Output the [X, Y] coordinate of the center of the cell containing the given text.  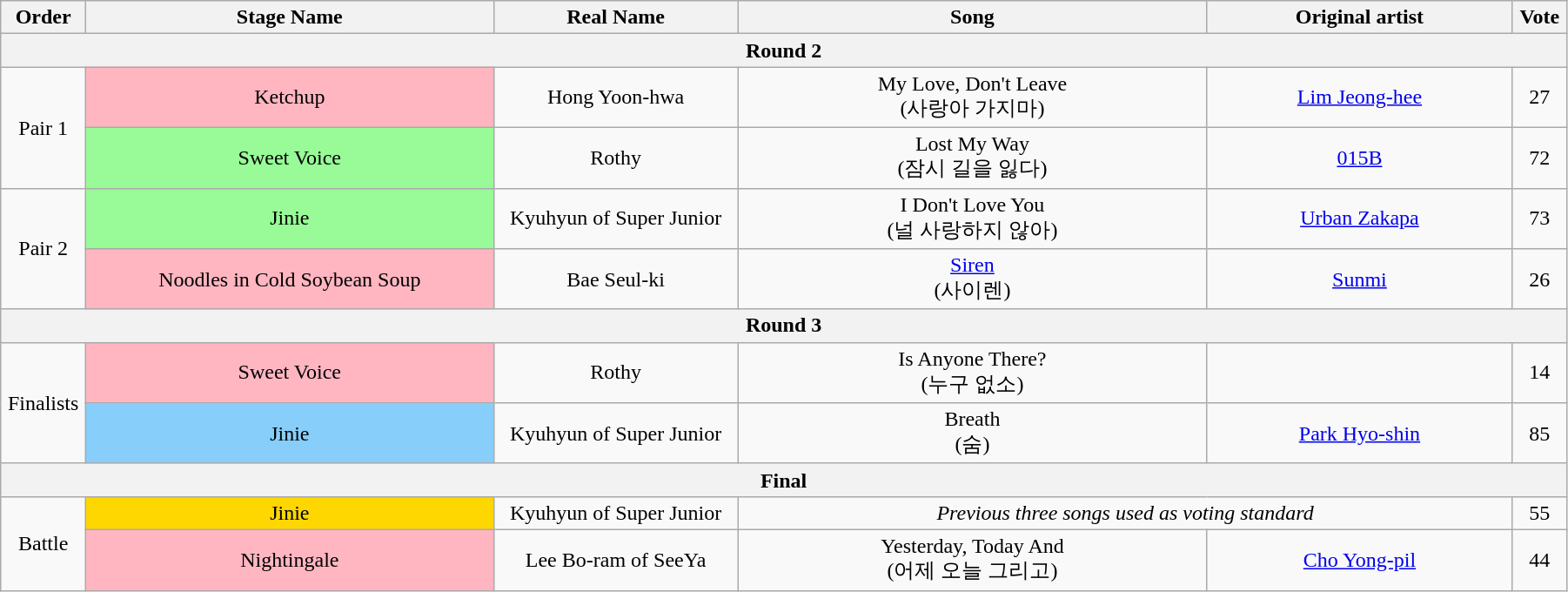
Park Hyo-shin [1359, 434]
Lee Bo-ram of SeeYa [616, 560]
Stage Name [290, 17]
Original artist [1359, 17]
Final [784, 480]
72 [1539, 158]
Nightingale [290, 560]
Round 2 [784, 50]
Hong Yoon-hwa [616, 98]
My Love, Don't Leave(사랑아 가지마) [973, 98]
I Don't Love You(널 사랑하지 않아) [973, 219]
Noodles in Cold Soybean Soup [290, 279]
Lim Jeong-hee [1359, 98]
Yesterday, Today And(어제 오늘 그리고) [973, 560]
Order [44, 17]
27 [1539, 98]
55 [1539, 513]
Finalists [44, 402]
44 [1539, 560]
Is Anyone There?(누구 없소) [973, 373]
Lost My Way(잠시 길을 잃다) [973, 158]
Pair 1 [44, 127]
85 [1539, 434]
Cho Yong-pil [1359, 560]
Urban Zakapa [1359, 219]
Song [973, 17]
Siren(사이렌) [973, 279]
Real Name [616, 17]
015B [1359, 158]
Pair 2 [44, 249]
Bae Seul-ki [616, 279]
Previous three songs used as voting standard [1125, 513]
Battle [44, 543]
Ketchup [290, 98]
Vote [1539, 17]
26 [1539, 279]
Round 3 [784, 326]
73 [1539, 219]
Sunmi [1359, 279]
Breath(숨) [973, 434]
14 [1539, 373]
